Identify which cell holds the provided text, then report its (x, y) central coordinate. 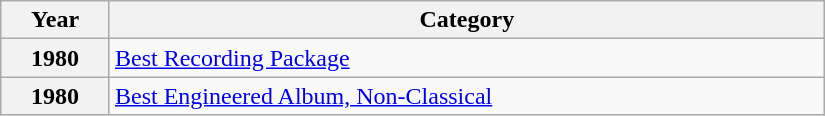
Best Engineered Album, Non-Classical (466, 96)
Category (466, 20)
Year (56, 20)
Best Recording Package (466, 58)
